Provide the [X, Y] coordinate of the cell's center where the given text is located.  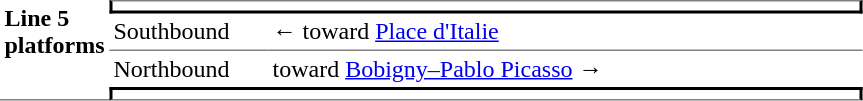
Line 5 platforms [54, 50]
Northbound [188, 69]
← toward Place d'Italie [565, 33]
toward Bobigny–Pablo Picasso → [565, 69]
Southbound [188, 33]
